From the cell containing the given text, extract its center point as (x, y) coordinate. 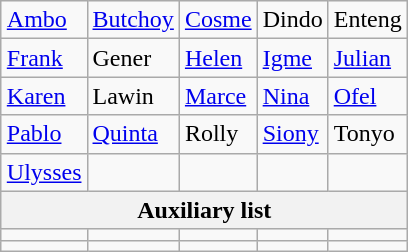
Dindo (292, 20)
Pablo (44, 134)
Quinta (133, 134)
Frank (44, 58)
Gener (133, 58)
Siony (292, 134)
Julian (368, 58)
Igme (292, 58)
Tonyo (368, 134)
Auxiliary list (204, 210)
Rolly (218, 134)
Cosme (218, 20)
Lawin (133, 96)
Ambo (44, 20)
Enteng (368, 20)
Butchoy (133, 20)
Karen (44, 96)
Ofel (368, 96)
Ulysses (44, 172)
Helen (218, 58)
Nina (292, 96)
Marce (218, 96)
